Find where the given text appears and provide that cell's center as (x, y) coordinate. 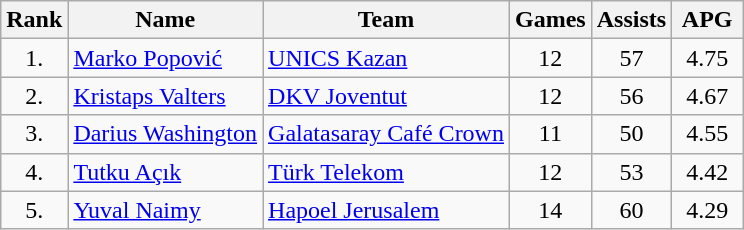
DKV Joventut (386, 96)
4.67 (708, 96)
4.42 (708, 172)
Rank (34, 20)
4.75 (708, 58)
Marko Popović (166, 58)
57 (631, 58)
Yuval Naimy (166, 210)
56 (631, 96)
UNICS Kazan (386, 58)
Team (386, 20)
Hapoel Jerusalem (386, 210)
14 (550, 210)
Galatasaray Café Crown (386, 134)
APG (708, 20)
50 (631, 134)
Darius Washington (166, 134)
Games (550, 20)
Tutku Açık (166, 172)
3. (34, 134)
Türk Telekom (386, 172)
4.55 (708, 134)
5. (34, 210)
4.29 (708, 210)
11 (550, 134)
Kristaps Valters (166, 96)
Name (166, 20)
1. (34, 58)
4. (34, 172)
Assists (631, 20)
60 (631, 210)
53 (631, 172)
2. (34, 96)
